Pinpoint the cell where the given text exists, returning its (x, y) midpoint coordinate. 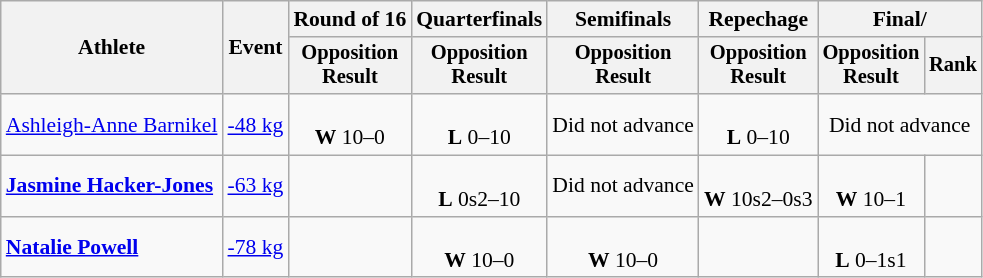
Final/ (900, 19)
Ashleigh-Anne Barnikel (112, 124)
W 10–1 (872, 186)
Rank (953, 66)
L 0–1s1 (872, 248)
-48 kg (255, 124)
Repechage (758, 19)
Round of 16 (350, 19)
Quarterfinals (479, 19)
Semifinals (623, 19)
W 10s2–0s3 (758, 186)
Jasmine Hacker-Jones (112, 186)
Natalie Powell (112, 248)
Athlete (112, 48)
-63 kg (255, 186)
-78 kg (255, 248)
L 0s2–10 (479, 186)
Event (255, 48)
